Return (x, y) of the center of cell containing provided text 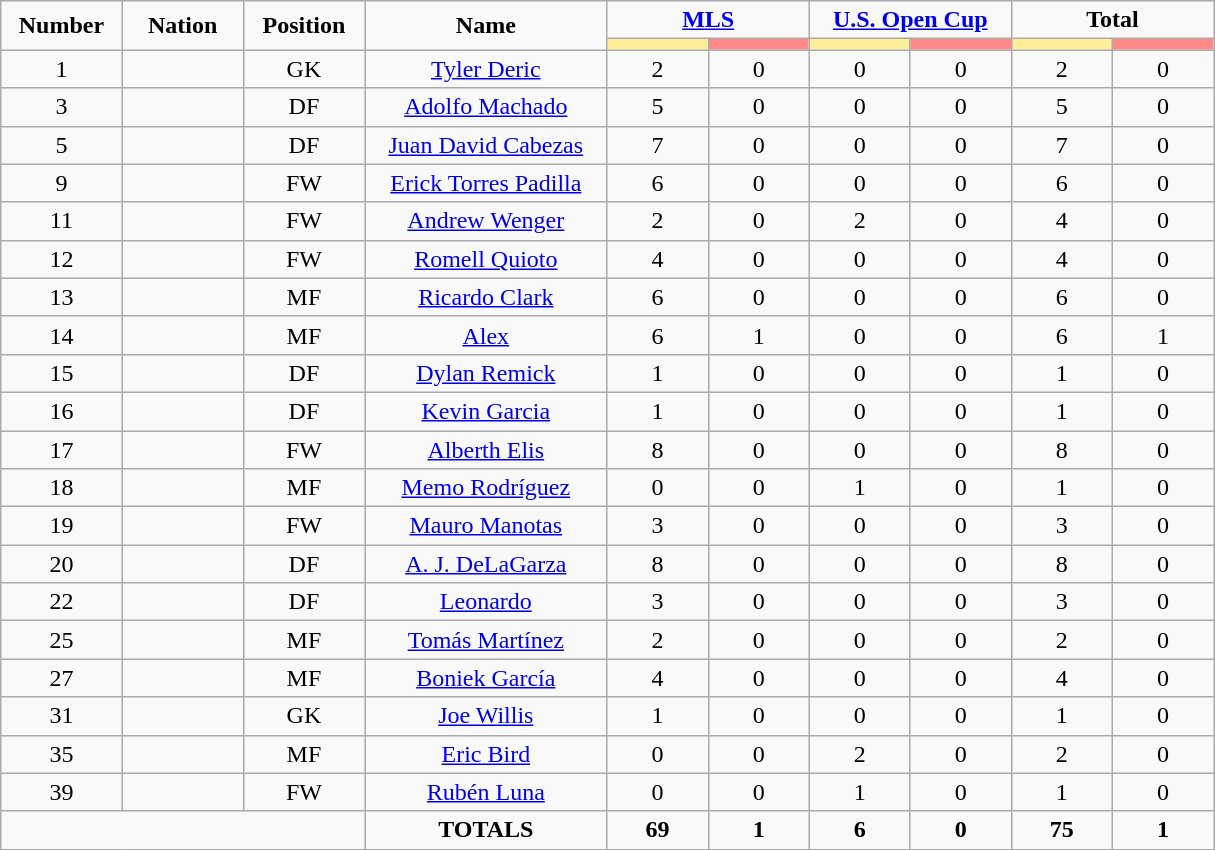
19 (62, 526)
Andrew Wenger (486, 221)
Adolfo Machado (486, 107)
Dylan Remick (486, 373)
Name (486, 26)
Alex (486, 335)
Memo Rodríguez (486, 488)
Rubén Luna (486, 792)
18 (62, 488)
31 (62, 716)
9 (62, 183)
Juan David Cabezas (486, 145)
69 (658, 830)
Mauro Manotas (486, 526)
Total (1112, 20)
14 (62, 335)
TOTALS (486, 830)
11 (62, 221)
25 (62, 640)
27 (62, 678)
13 (62, 297)
17 (62, 449)
Position (304, 26)
Tomás Martínez (486, 640)
Erick Torres Padilla (486, 183)
39 (62, 792)
A. J. DeLaGarza (486, 564)
35 (62, 754)
U.S. Open Cup (910, 20)
22 (62, 602)
15 (62, 373)
Tyler Deric (486, 69)
Nation (182, 26)
Number (62, 26)
12 (62, 259)
Joe Willis (486, 716)
16 (62, 411)
Romell Quioto (486, 259)
Kevin Garcia (486, 411)
Leonardo (486, 602)
Eric Bird (486, 754)
Ricardo Clark (486, 297)
Boniek García (486, 678)
MLS (708, 20)
20 (62, 564)
Alberth Elis (486, 449)
75 (1062, 830)
